Find where the given text appears and provide that cell's center as (x, y) coordinate. 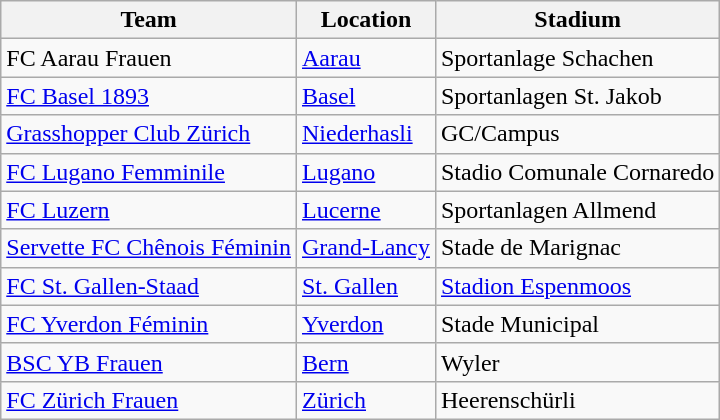
Sportanlagen Allmend (577, 210)
Stade de Marignac (577, 248)
Grand-Lancy (366, 248)
Basel (366, 96)
Aarau (366, 58)
Stade Municipal (577, 324)
FC Yverdon Féminin (149, 324)
BSC YB Frauen (149, 362)
Zürich (366, 400)
Lugano (366, 172)
Location (366, 20)
Sportanlage Schachen (577, 58)
FC Aarau Frauen (149, 58)
St. Gallen (366, 286)
Team (149, 20)
Stadion Espenmoos (577, 286)
FC Basel 1893 (149, 96)
Stadium (577, 20)
Grasshopper Club Zürich (149, 134)
Heerenschürli (577, 400)
Yverdon (366, 324)
Sportanlagen St. Jakob (577, 96)
GC/Campus (577, 134)
FC Luzern (149, 210)
FC Lugano Femminile (149, 172)
Wyler (577, 362)
Servette FC Chênois Féminin (149, 248)
FC St. Gallen-Staad (149, 286)
Stadio Comunale Cornaredo (577, 172)
Lucerne (366, 210)
Niederhasli (366, 134)
Bern (366, 362)
FC Zürich Frauen (149, 400)
